Return the [X, Y] coordinate for the center point of the cell that contains the specified text.  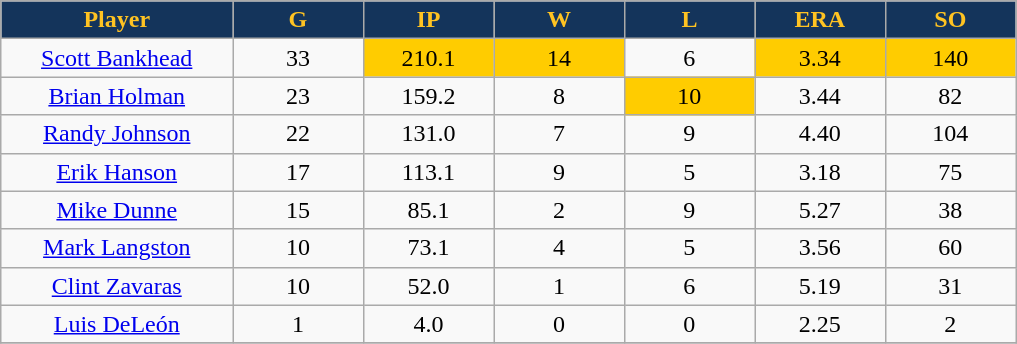
L [689, 20]
Mark Langston [117, 248]
SO [950, 20]
Luis DeLeón [117, 324]
22 [298, 134]
Clint Zavaras [117, 286]
4 [559, 248]
3.18 [820, 172]
7 [559, 134]
Erik Hanson [117, 172]
Mike Dunne [117, 210]
2.25 [820, 324]
15 [298, 210]
82 [950, 96]
5.19 [820, 286]
159.2 [428, 96]
23 [298, 96]
113.1 [428, 172]
38 [950, 210]
31 [950, 286]
Randy Johnson [117, 134]
3.56 [820, 248]
14 [559, 58]
140 [950, 58]
3.34 [820, 58]
ERA [820, 20]
52.0 [428, 286]
33 [298, 58]
5.27 [820, 210]
85.1 [428, 210]
Scott Bankhead [117, 58]
Brian Holman [117, 96]
Player [117, 20]
75 [950, 172]
210.1 [428, 58]
104 [950, 134]
73.1 [428, 248]
8 [559, 96]
3.44 [820, 96]
17 [298, 172]
60 [950, 248]
W [559, 20]
G [298, 20]
4.40 [820, 134]
131.0 [428, 134]
4.0 [428, 324]
IP [428, 20]
